From the cell containing the given text, extract its center point as (X, Y) coordinate. 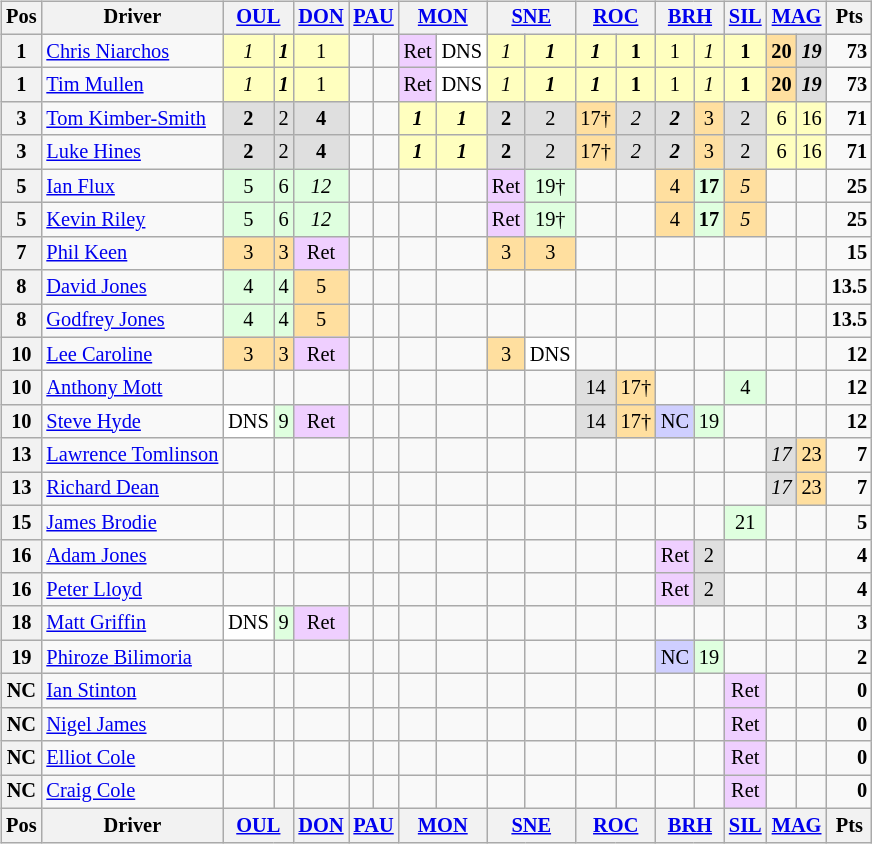
Chris Niarchos (132, 51)
Adam Jones (132, 556)
Lawrence Tomlinson (132, 455)
Nigel James (132, 724)
Elliot Cole (132, 758)
Luke Hines (132, 152)
Lee Caroline (132, 354)
Matt Griffin (132, 623)
Peter Lloyd (132, 590)
Ian Flux (132, 186)
Richard Dean (132, 489)
Phiroze Bilimoria (132, 657)
Tim Mullen (132, 85)
James Brodie (132, 522)
Tom Kimber-Smith (132, 119)
Phil Keen (132, 253)
Kevin Riley (132, 220)
21 (746, 522)
Godfrey Jones (132, 321)
18 (21, 623)
Craig Cole (132, 792)
Steve Hyde (132, 422)
David Jones (132, 287)
Anthony Mott (132, 388)
Ian Stinton (132, 691)
